Scan for the cell matching the given text and deliver its (X, Y) coordinate at center. 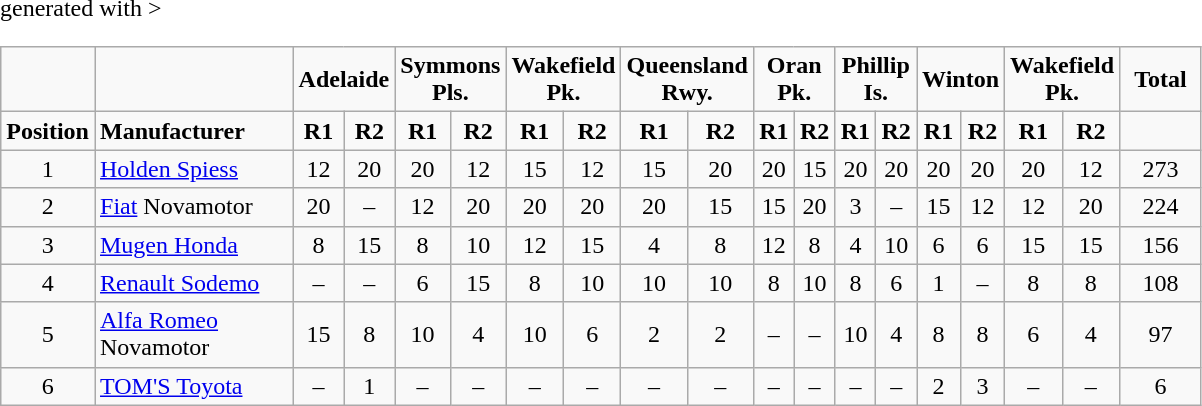
Renault Sodemo (194, 283)
Adelaide (344, 80)
Symmons Pls. (450, 80)
Manufacturer (194, 131)
156 (1161, 245)
Queensland Rwy. (687, 80)
5 (48, 334)
Winton (961, 80)
Oran Pk. (794, 80)
TOM'S Toyota (194, 386)
Alfa Romeo Novamotor (194, 334)
273 (1161, 169)
Total (1161, 80)
Phillip Is. (876, 80)
108 (1161, 283)
97 (1161, 334)
Holden Spiess (194, 169)
Position (48, 131)
224 (1161, 207)
Mugen Honda (194, 245)
Fiat Novamotor (194, 207)
